Search for the cell housing the specified text and yield its (x, y) center coordinate. 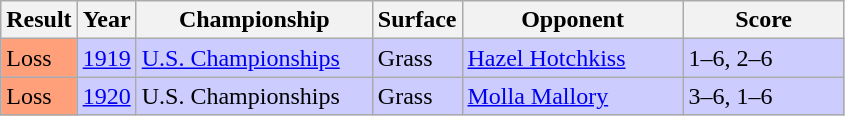
Surface (417, 20)
Hazel Hotchkiss (572, 58)
3–6, 1–6 (764, 96)
Molla Mallory (572, 96)
Year (106, 20)
Championship (254, 20)
Result (39, 20)
1919 (106, 58)
Opponent (572, 20)
1–6, 2–6 (764, 58)
1920 (106, 96)
Score (764, 20)
